Pinpoint the cell where the given text exists, returning its [x, y] midpoint coordinate. 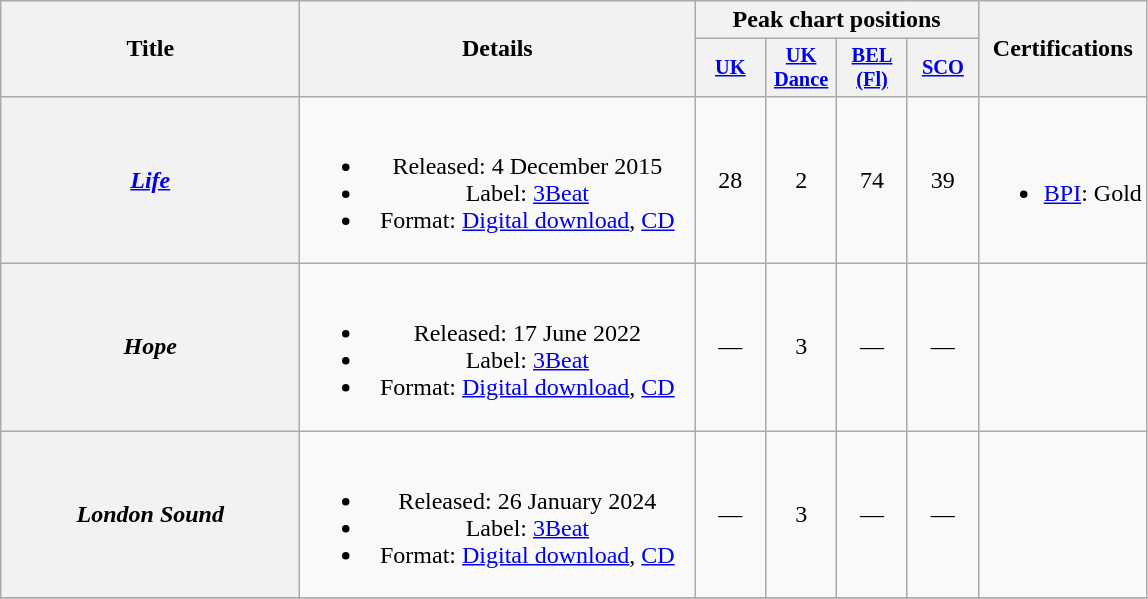
Released: 4 December 2015Label: 3BeatFormat: Digital download, CD [498, 180]
28 [730, 180]
Details [498, 49]
39 [942, 180]
Released: 26 January 2024Label: 3BeatFormat: Digital download, CD [498, 514]
2 [802, 180]
London Sound [150, 514]
SCO [942, 68]
BPI: Gold [1062, 180]
Peak chart positions [836, 20]
Released: 17 June 2022Label: 3BeatFormat: Digital download, CD [498, 348]
Title [150, 49]
UK Dance [802, 68]
BEL (Fl) [872, 68]
UK [730, 68]
Life [150, 180]
Hope [150, 348]
74 [872, 180]
Certifications [1062, 49]
